Capture the cell that displays the provided text and extract its (X, Y) central coordinate. 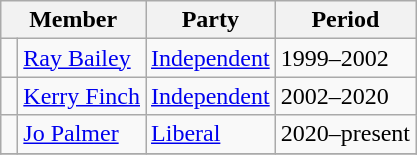
Liberal (211, 134)
Kerry Finch (82, 96)
Member (74, 20)
Period (345, 20)
Party (211, 20)
2002–2020 (345, 96)
2020–present (345, 134)
Jo Palmer (82, 134)
Ray Bailey (82, 58)
1999–2002 (345, 58)
